Extract the (x, y) coordinate from the center of the cell holding the provided text.  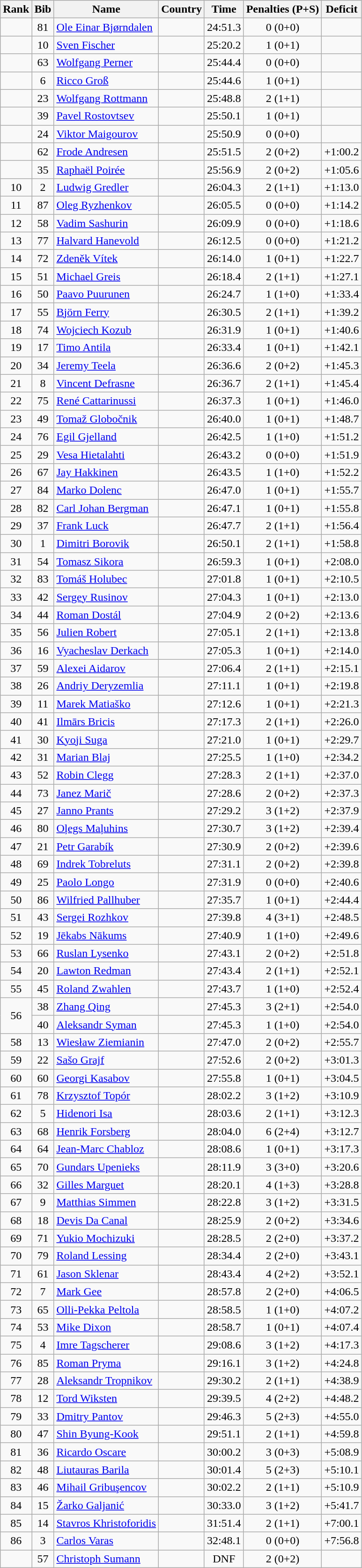
Imre Tagscherer (106, 1345)
Aleksandr Syman (106, 1024)
Ricardo Oscare (106, 1452)
28:22.8 (224, 1203)
Wojciech Kozub (106, 330)
+2:29.7 (342, 739)
26:24.7 (224, 294)
Andriy Deryzemlia (106, 686)
+1:40.6 (342, 330)
29:51.1 (224, 1434)
27:39.8 (224, 918)
Yukio Mochizuki (106, 1238)
+4:17.3 (342, 1345)
27:31.1 (224, 864)
29:30.2 (224, 1381)
+3:12.7 (342, 1131)
Hidenori Isa (106, 1114)
+2:39.4 (342, 829)
27:04.3 (224, 597)
Liutauras Barila (106, 1470)
27:52.6 (224, 1060)
+2:44.4 (342, 900)
26:43.2 (224, 454)
Ole Einar Bjørndalen (106, 27)
26:14.0 (224, 259)
26:09.9 (224, 223)
27:29.2 (224, 811)
Ilmārs Bricis (106, 722)
+2:39.8 (342, 864)
26:50.1 (224, 544)
28:04.0 (224, 1131)
9 (43, 1203)
27:12.6 (224, 704)
+2:51.8 (342, 953)
6 (43, 80)
26:47.1 (224, 508)
Roman Pryma (106, 1363)
27:31.9 (224, 882)
Janez Marič (106, 793)
+2:52.4 (342, 989)
Roland Lessing (106, 1256)
87 (43, 205)
+1:13.0 (342, 187)
Name (106, 9)
Zhang Qing (106, 1006)
Robin Clegg (106, 775)
Michael Greis (106, 277)
30:00.2 (224, 1452)
Timo Antila (106, 348)
Raphaël Poirée (106, 169)
+2:21.3 (342, 704)
+1:27.1 (342, 277)
+2:52.1 (342, 971)
+4:38.9 (342, 1381)
27:30.9 (224, 846)
25:20.2 (224, 45)
27:05.1 (224, 633)
3 (0+3) (283, 1452)
+1:51.9 (342, 454)
Sašo Grajf (106, 1060)
29:16.1 (224, 1363)
27:28.3 (224, 775)
Žarko Galjanić (106, 1505)
+3:31.5 (342, 1203)
Vyacheslav Derkach (106, 650)
27:55.8 (224, 1078)
26:37.3 (224, 401)
27:47.0 (224, 1042)
+1:45.3 (342, 365)
+1:22.7 (342, 259)
+1:56.4 (342, 526)
Deficit (342, 9)
Devis Da Canal (106, 1220)
28:57.8 (224, 1291)
26:42.5 (224, 437)
Christoph Sumann (106, 1559)
27:05.3 (224, 650)
Ruslan Lysenko (106, 953)
26:33.4 (224, 348)
Gundars Upenieks (106, 1167)
+1:39.2 (342, 312)
27:35.7 (224, 900)
Jason Sklenar (106, 1274)
+5:08.9 (342, 1452)
Aleksandr Tropnikov (106, 1381)
Time (224, 9)
1 (43, 544)
+1:51.2 (342, 437)
25:44.4 (224, 63)
25:44.6 (224, 80)
26:59.3 (224, 562)
DNF (224, 1559)
Frode Andresen (106, 152)
Carl Johan Bergman (106, 508)
+3:04.5 (342, 1078)
+2:37.0 (342, 775)
Sergey Rusinov (106, 597)
26:18.4 (224, 277)
+4:07.4 (342, 1327)
3 (3+0) (283, 1167)
Alexei Aidarov (106, 668)
Mark Gee (106, 1291)
+2:26.0 (342, 722)
Jay Hakkinen (106, 472)
28:34.4 (224, 1256)
30:01.4 (224, 1470)
Paavo Puurunen (106, 294)
Matthias Simmen (106, 1203)
27:21.0 (224, 739)
Georgi Kasabov (106, 1078)
+4:59.8 (342, 1434)
27:43.7 (224, 989)
+3:43.1 (342, 1256)
5 (43, 1114)
Ludwig Gredler (106, 187)
+1:00.2 (342, 152)
Roland Zwahlen (106, 989)
Jean-Marc Chabloz (106, 1149)
26:05.5 (224, 205)
Marko Dolenc (106, 490)
Stavros Khristoforidis (106, 1523)
+4:06.5 (342, 1291)
26:31.9 (224, 330)
4 (3+1) (283, 918)
8 (43, 383)
25:56.9 (224, 169)
+4:55.0 (342, 1416)
7 (43, 1291)
Tord Wiksten (106, 1399)
Dimitri Borovik (106, 544)
27:11.1 (224, 686)
26:47.0 (224, 490)
+7:00.1 (342, 1523)
4 (1+3) (283, 1185)
+2:48.5 (342, 918)
+1:55.8 (342, 508)
31:51.4 (224, 1523)
4 (43, 1345)
+1:48.7 (342, 419)
6 (2+4) (283, 1131)
+5:41.7 (342, 1505)
+1:58.8 (342, 544)
+2:10.5 (342, 579)
+2:37.3 (342, 793)
28:11.9 (224, 1167)
27:01.8 (224, 579)
Wolfgang Perner (106, 63)
Marek Matiaško (106, 704)
Frank Luck (106, 526)
Viktor Maigourov (106, 134)
+2:39.6 (342, 846)
27:40.9 (224, 935)
Shin Byung-Kook (106, 1434)
Sven Fischer (106, 45)
Kyoji Suga (106, 739)
26:47.7 (224, 526)
Egil Gjelland (106, 437)
+3:10.9 (342, 1096)
+7:56.8 (342, 1541)
Tomasz Sikora (106, 562)
+2:13.6 (342, 615)
30:33.0 (224, 1505)
+4:07.2 (342, 1309)
28:58.7 (224, 1327)
2 (43, 187)
26:04.3 (224, 187)
Krzysztof Topór (106, 1096)
28:03.6 (224, 1114)
28:58.5 (224, 1309)
28:02.2 (224, 1096)
25:50.9 (224, 134)
57 (43, 1559)
Petr Garabík (106, 846)
27:17.3 (224, 722)
Paolo Longo (106, 882)
+2:34.2 (342, 757)
Dmitry Pantov (106, 1416)
+1:52.2 (342, 472)
Marian Blaj (106, 757)
27:43.1 (224, 953)
27:30.7 (224, 829)
28:25.9 (224, 1220)
+3:52.1 (342, 1274)
26:12.5 (224, 241)
Ricco Groß (106, 80)
+1:46.0 (342, 401)
+2:08.0 (342, 562)
+5:10.9 (342, 1488)
27:06.4 (224, 668)
24:51.3 (224, 27)
Julien Robert (106, 633)
Oleg Ryzhenkov (106, 205)
Rank (16, 9)
+2:13.0 (342, 597)
Pavel Rostovtsev (106, 116)
+2:37.9 (342, 811)
Sergei Rozhkov (106, 918)
+3:01.3 (342, 1060)
Mike Dixon (106, 1327)
32:48.1 (224, 1541)
Jeremy Teela (106, 365)
27:25.5 (224, 757)
Björn Ferry (106, 312)
+3:28.8 (342, 1185)
26:40.0 (224, 419)
28:08.6 (224, 1149)
Mihail Gribuşencov (106, 1488)
26:30.5 (224, 312)
Lawton Redman (106, 971)
Tomáš Holubec (106, 579)
René Cattarinussi (106, 401)
Vadim Sashurin (106, 223)
29:39.5 (224, 1399)
Jēkabs Nākums (106, 935)
+1:14.2 (342, 205)
3 (2+1) (283, 1006)
Olli-Pekka Peltola (106, 1309)
+1:21.2 (342, 241)
Indrek Tobreluts (106, 864)
+2:55.7 (342, 1042)
+3:20.6 (342, 1167)
Janno Prants (106, 811)
+3:34.6 (342, 1220)
+2:49.6 (342, 935)
+2:40.6 (342, 882)
3 (43, 1541)
Gilles Marguet (106, 1185)
+3:37.2 (342, 1238)
Tomaž Globočnik (106, 419)
+1:55.7 (342, 490)
+3:12.3 (342, 1114)
+1:42.1 (342, 348)
+1:33.4 (342, 294)
28:43.4 (224, 1274)
Vincent Defrasne (106, 383)
29:08.6 (224, 1345)
Penalties (P+S) (283, 9)
+2:13.8 (342, 633)
+4:24.8 (342, 1363)
26:36.6 (224, 365)
Wilfried Pallhuber (106, 900)
+1:18.6 (342, 223)
26:43.5 (224, 472)
29:46.3 (224, 1416)
Vesa Hietalahti (106, 454)
27:43.4 (224, 971)
Henrik Forsberg (106, 1131)
+5:10.1 (342, 1470)
25:50.1 (224, 116)
+4:48.2 (342, 1399)
Wiesław Ziemianin (106, 1042)
+2:19.8 (342, 686)
25:51.5 (224, 152)
27:04.9 (224, 615)
+1:45.4 (342, 383)
+1:05.6 (342, 169)
Roman Dostál (106, 615)
Zdeněk Vítek (106, 259)
+2:14.0 (342, 650)
25:48.8 (224, 98)
28:28.5 (224, 1238)
30:02.2 (224, 1488)
Oļegs Maļuhins (106, 829)
27:28.6 (224, 793)
Country (182, 9)
Carlos Varas (106, 1541)
26:36.7 (224, 383)
Bib (43, 9)
+3:17.3 (342, 1149)
28:20.1 (224, 1185)
Halvard Hanevold (106, 241)
+2:15.1 (342, 668)
Wolfgang Rottmann (106, 98)
